Extract the (x, y) coordinate from the center of the cell holding the provided text.  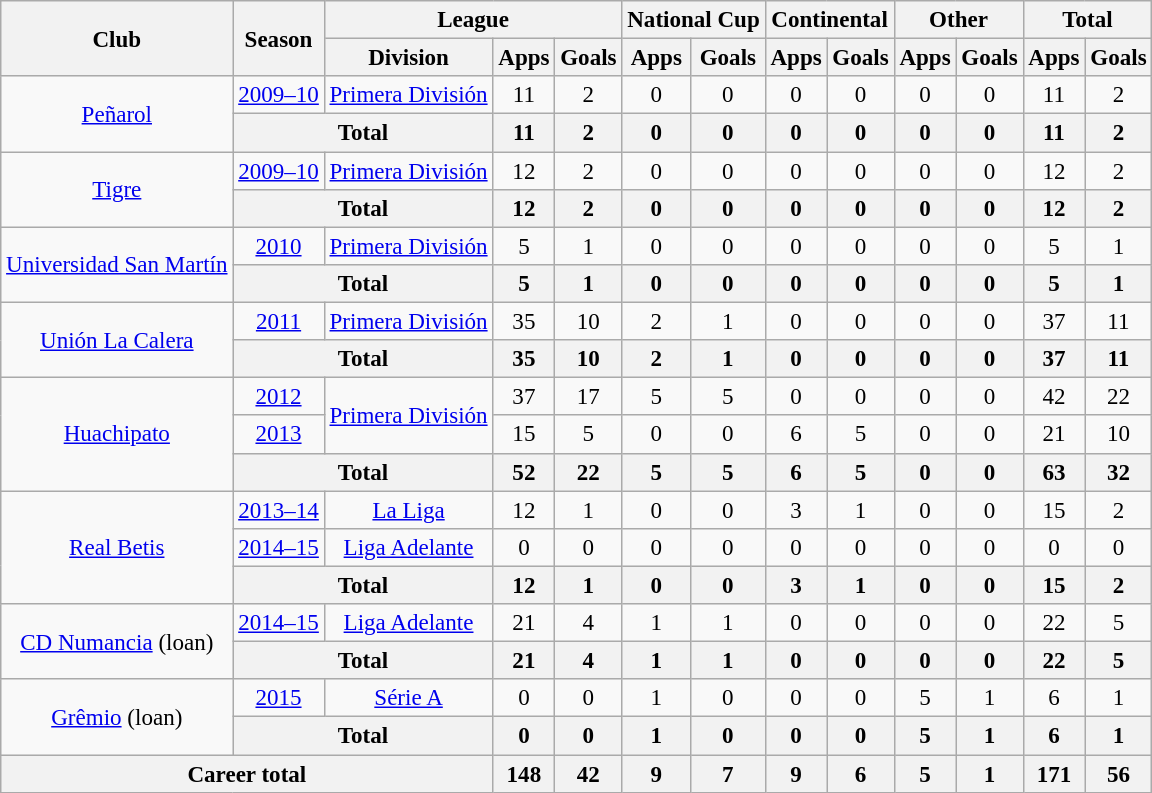
7 (728, 774)
148 (524, 774)
63 (1054, 472)
171 (1054, 774)
Universidad San Martín (117, 264)
Career total (247, 774)
52 (524, 472)
Continental (830, 20)
Série A (408, 698)
CD Numancia (loan) (117, 642)
League (473, 20)
Peñarol (117, 114)
Club (117, 38)
Other (958, 20)
2015 (278, 698)
2013 (278, 435)
Grêmio (loan) (117, 716)
Real Betis (117, 548)
2013–14 (278, 510)
56 (1118, 774)
17 (588, 397)
32 (1118, 472)
Division (408, 58)
2010 (278, 246)
National Cup (694, 20)
Season (278, 38)
Huachipato (117, 434)
2012 (278, 397)
Tigre (117, 190)
La Liga (408, 510)
2011 (278, 322)
Unión La Calera (117, 340)
